Return the [X, Y] coordinate for the center point of the cell that contains the specified text.  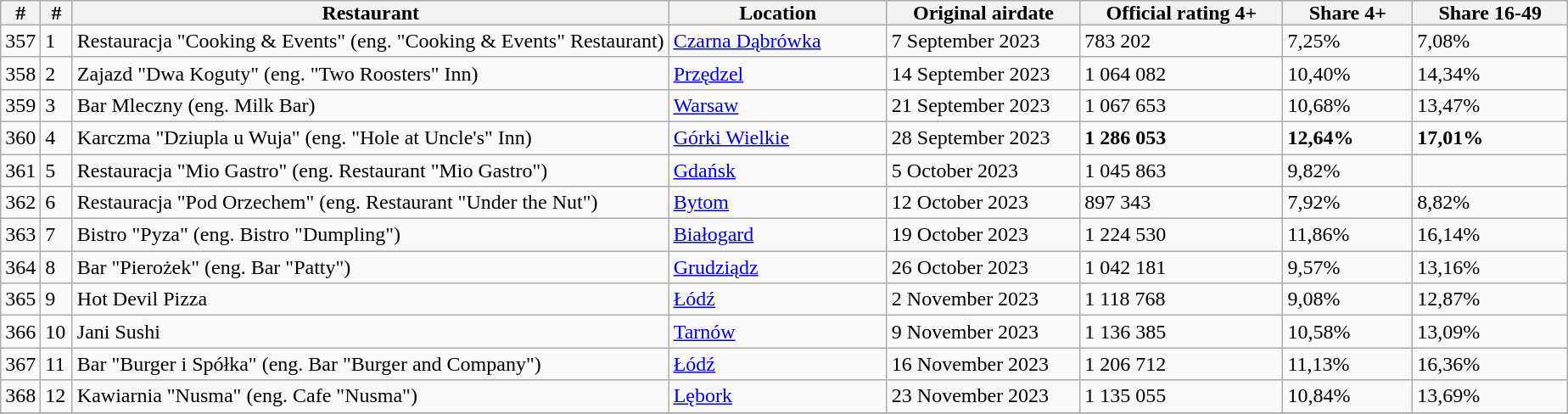
783 202 [1181, 41]
Bar "Burger i Spółka" (eng. Bar "Burger and Company") [370, 364]
8,82% [1490, 203]
1 [57, 41]
10,68% [1347, 105]
1 206 712 [1181, 364]
12,87% [1490, 299]
Lębork [777, 396]
1 135 055 [1181, 396]
14 September 2023 [983, 73]
367 [20, 364]
8 [57, 267]
11,13% [1347, 364]
2 [57, 73]
Original airdate [983, 13]
Tarnów [777, 332]
Official rating 4+ [1181, 13]
Zajazd "Dwa Koguty" (eng. "Two Roosters" Inn) [370, 73]
1 286 053 [1181, 137]
365 [20, 299]
7 [57, 235]
364 [20, 267]
9 [57, 299]
16,36% [1490, 364]
6 [57, 203]
23 November 2023 [983, 396]
26 October 2023 [983, 267]
19 October 2023 [983, 235]
Warsaw [777, 105]
366 [20, 332]
9 November 2023 [983, 332]
13,16% [1490, 267]
Restaurant [370, 13]
21 September 2023 [983, 105]
Bar Mleczny (eng. Milk Bar) [370, 105]
Bar "Pierożek" (eng. Bar "Patty") [370, 267]
12 October 2023 [983, 203]
Restauracja "Pod Orzechem" (eng. Restaurant "Under the Nut") [370, 203]
897 343 [1181, 203]
10 [57, 332]
1 136 385 [1181, 332]
Czarna Dąbrówka [777, 41]
Przędzel [777, 73]
3 [57, 105]
1 045 863 [1181, 171]
1 067 653 [1181, 105]
Grudziądz [777, 267]
7,92% [1347, 203]
12 [57, 396]
Białogard [777, 235]
9,08% [1347, 299]
9,82% [1347, 171]
9,57% [1347, 267]
358 [20, 73]
13,69% [1490, 396]
1 064 082 [1181, 73]
14,34% [1490, 73]
Location [777, 13]
10,84% [1347, 396]
1 118 768 [1181, 299]
12,64% [1347, 137]
11,86% [1347, 235]
13,09% [1490, 332]
363 [20, 235]
28 September 2023 [983, 137]
Gdańsk [777, 171]
360 [20, 137]
Hot Devil Pizza [370, 299]
7 September 2023 [983, 41]
10,58% [1347, 332]
7,25% [1347, 41]
Karczma "Dziupla u Wuja" (eng. "Hole at Uncle's" Inn) [370, 137]
Jani Sushi [370, 332]
359 [20, 105]
13,47% [1490, 105]
1 224 530 [1181, 235]
17,01% [1490, 137]
Górki Wielkie [777, 137]
368 [20, 396]
Restauracja "Mio Gastro" (eng. Restaurant "Mio Gastro") [370, 171]
16,14% [1490, 235]
Bytom [777, 203]
5 [57, 171]
Share 16-49 [1490, 13]
Restauracja "Cooking & Events" (eng. "Cooking & Events" Restaurant) [370, 41]
1 042 181 [1181, 267]
7,08% [1490, 41]
Kawiarnia "Nusma" (eng. Cafe "Nusma") [370, 396]
Bistro "Pyza" (eng. Bistro "Dumpling") [370, 235]
5 October 2023 [983, 171]
Share 4+ [1347, 13]
362 [20, 203]
11 [57, 364]
4 [57, 137]
357 [20, 41]
2 November 2023 [983, 299]
361 [20, 171]
10,40% [1347, 73]
16 November 2023 [983, 364]
